From the cell containing the given text, extract its center point as [x, y] coordinate. 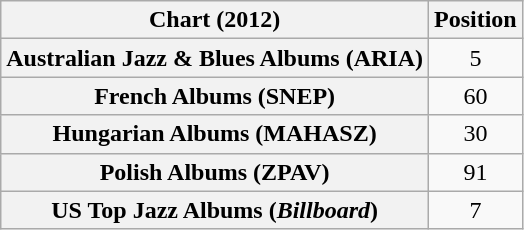
Australian Jazz & Blues Albums (ARIA) [215, 58]
US Top Jazz Albums (Billboard) [215, 210]
7 [476, 210]
Chart (2012) [215, 20]
60 [476, 96]
5 [476, 58]
91 [476, 172]
French Albums (SNEP) [215, 96]
30 [476, 134]
Hungarian Albums (MAHASZ) [215, 134]
Position [476, 20]
Polish Albums (ZPAV) [215, 172]
